Provide the (x, y) coordinate of the cell's center where the given text is located.  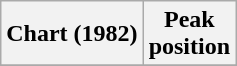
Chart (1982) (72, 34)
Peakposition (189, 34)
